Output the (X, Y) coordinate of the center of the cell containing the given text.  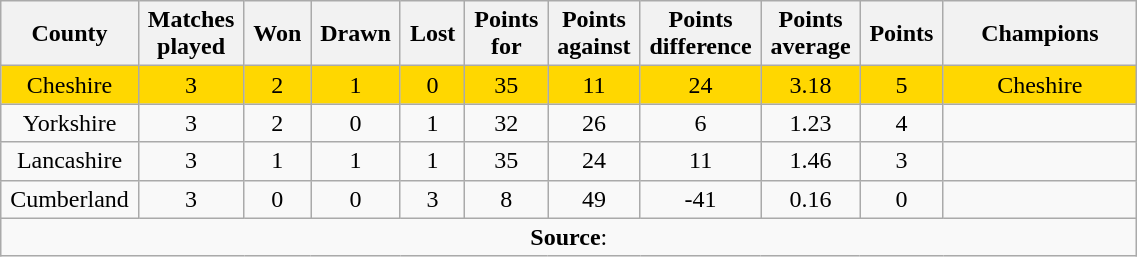
Matches played (191, 34)
1.46 (810, 161)
Lost (432, 34)
5 (902, 85)
Points (902, 34)
8 (506, 199)
32 (506, 123)
26 (594, 123)
-41 (700, 199)
4 (902, 123)
6 (700, 123)
Yorkshire (70, 123)
Champions (1040, 34)
Points for (506, 34)
Cumberland (70, 199)
0.16 (810, 199)
Won (278, 34)
49 (594, 199)
Points against (594, 34)
3.18 (810, 85)
Source: (569, 237)
1.23 (810, 123)
Points average (810, 34)
County (70, 34)
Lancashire (70, 161)
Drawn (356, 34)
Points difference (700, 34)
